Determine the [x, y] coordinate at the center of the cell enclosing the given text.  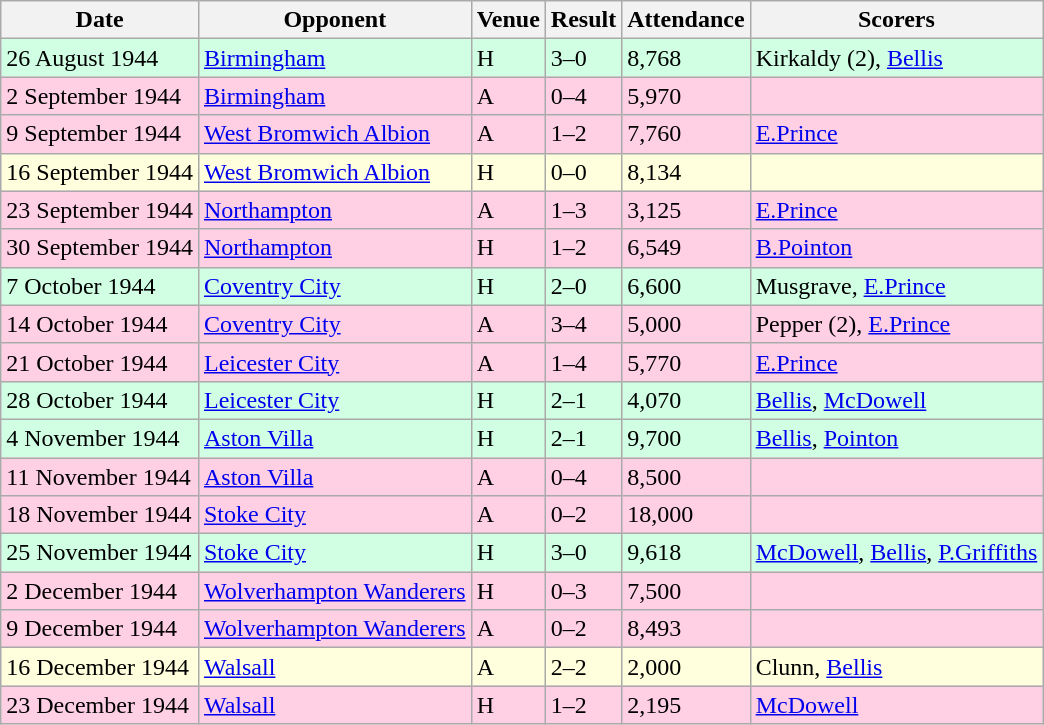
25 November 1944 [100, 553]
Attendance [686, 20]
2 September 1944 [100, 96]
2–0 [583, 286]
14 October 1944 [100, 324]
9,700 [686, 438]
Result [583, 20]
1–4 [583, 362]
9 December 1944 [100, 629]
9 September 1944 [100, 134]
16 December 1944 [100, 667]
21 October 1944 [100, 362]
7,760 [686, 134]
Venue [508, 20]
B.Pointon [896, 248]
8,768 [686, 58]
5,770 [686, 362]
McDowell, Bellis, P.Griffiths [896, 553]
26 August 1944 [100, 58]
0–0 [583, 172]
2,000 [686, 667]
Date [100, 20]
8,500 [686, 477]
Clunn, Bellis [896, 667]
Bellis, Pointon [896, 438]
Musgrave, E.Prince [896, 286]
4 November 1944 [100, 438]
2 December 1944 [100, 591]
Kirkaldy (2), Bellis [896, 58]
11 November 1944 [100, 477]
6,600 [686, 286]
8,493 [686, 629]
9,618 [686, 553]
2,195 [686, 705]
2–2 [583, 667]
Scorers [896, 20]
6,549 [686, 248]
Opponent [334, 20]
1–3 [583, 210]
16 September 1944 [100, 172]
18 November 1944 [100, 515]
28 October 1944 [100, 400]
18,000 [686, 515]
4,070 [686, 400]
7 October 1944 [100, 286]
3,125 [686, 210]
5,000 [686, 324]
Bellis, McDowell [896, 400]
0–3 [583, 591]
7,500 [686, 591]
Pepper (2), E.Prince [896, 324]
McDowell [896, 705]
30 September 1944 [100, 248]
23 December 1944 [100, 705]
8,134 [686, 172]
5,970 [686, 96]
3–4 [583, 324]
23 September 1944 [100, 210]
